Locate the cell with the specified text and output its [X, Y] center coordinate. 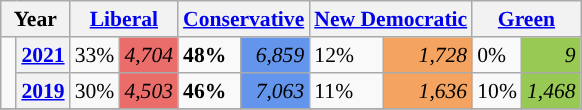
1,636 [428, 91]
2019 [42, 91]
Liberal [124, 19]
2021 [42, 55]
New Democratic [390, 19]
12% [346, 55]
4,704 [148, 55]
7,063 [274, 91]
33% [95, 55]
0% [497, 55]
4,503 [148, 91]
10% [497, 91]
46% [209, 91]
48% [209, 55]
9 [552, 55]
Year [36, 19]
Green [526, 19]
30% [95, 91]
Conservative [244, 19]
1,728 [428, 55]
11% [346, 91]
1,468 [552, 91]
6,859 [274, 55]
